Find where the given text appears and provide that cell's center as [X, Y] coordinate. 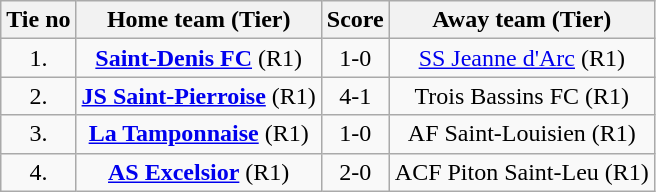
AF Saint-Louisien (R1) [522, 134]
Home team (Tier) [198, 20]
Tie no [38, 20]
4. [38, 172]
Saint-Denis FC (R1) [198, 58]
Trois Bassins FC (R1) [522, 96]
Score [355, 20]
AS Excelsior (R1) [198, 172]
3. [38, 134]
1. [38, 58]
La Tamponnaise (R1) [198, 134]
2. [38, 96]
Away team (Tier) [522, 20]
SS Jeanne d'Arc (R1) [522, 58]
ACF Piton Saint-Leu (R1) [522, 172]
2-0 [355, 172]
JS Saint-Pierroise (R1) [198, 96]
4-1 [355, 96]
